Scan for the cell matching the given text and deliver its (x, y) coordinate at center. 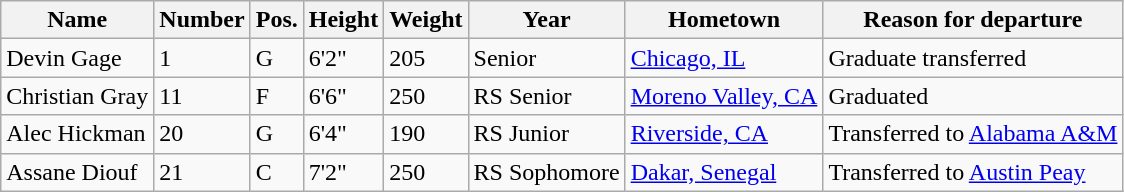
Name (78, 20)
Riverside, CA (724, 134)
Weight (426, 20)
Chicago, IL (724, 58)
Christian Gray (78, 96)
Pos. (276, 20)
F (276, 96)
Devin Gage (78, 58)
Moreno Valley, CA (724, 96)
Assane Diouf (78, 172)
RS Junior (546, 134)
6'2" (343, 58)
Year (546, 20)
Alec Hickman (78, 134)
C (276, 172)
11 (202, 96)
Reason for departure (973, 20)
7'2" (343, 172)
6'6" (343, 96)
Transferred to Alabama A&M (973, 134)
Dakar, Senegal (724, 172)
Senior (546, 58)
6'4" (343, 134)
Graduate transferred (973, 58)
Transferred to Austin Peay (973, 172)
Graduated (973, 96)
1 (202, 58)
21 (202, 172)
190 (426, 134)
RS Sophomore (546, 172)
Hometown (724, 20)
Height (343, 20)
20 (202, 134)
205 (426, 58)
RS Senior (546, 96)
Number (202, 20)
